Capture the cell that displays the provided text and extract its [x, y] central coordinate. 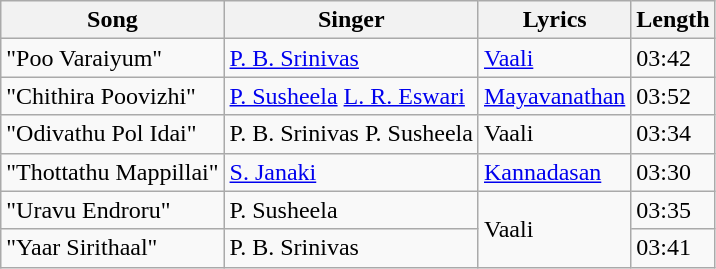
Singer [351, 20]
"Uravu Endroru" [112, 210]
"Chithira Poovizhi" [112, 96]
03:30 [673, 172]
03:34 [673, 134]
P. Susheela [351, 210]
"Poo Varaiyum" [112, 58]
03:41 [673, 248]
Mayavanathan [554, 96]
03:35 [673, 210]
03:42 [673, 58]
P. B. Srinivas P. Susheela [351, 134]
Kannadasan [554, 172]
Lyrics [554, 20]
"Odivathu Pol Idai" [112, 134]
Length [673, 20]
Song [112, 20]
S. Janaki [351, 172]
03:52 [673, 96]
P. Susheela L. R. Eswari [351, 96]
"Yaar Sirithaal" [112, 248]
"Thottathu Mappillai" [112, 172]
